Determine the [x, y] coordinate at the center of the cell enclosing the given text.  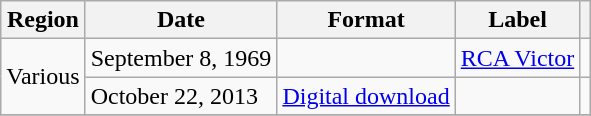
RCA Victor [518, 58]
Digital download [366, 96]
Format [366, 20]
Region [43, 20]
Date [181, 20]
Label [518, 20]
October 22, 2013 [181, 96]
Various [43, 77]
September 8, 1969 [181, 58]
